Detect which cell encompasses the target text, then output its (X, Y) center coordinate. 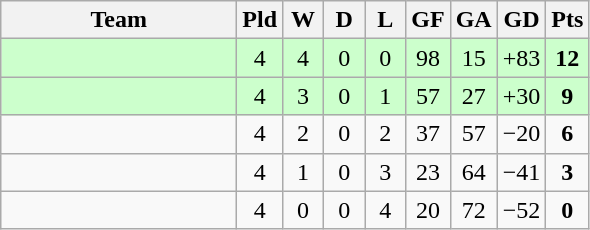
23 (428, 172)
37 (428, 134)
Team (119, 20)
−20 (522, 134)
98 (428, 58)
15 (474, 58)
GD (522, 20)
Pts (568, 20)
+30 (522, 96)
−41 (522, 172)
12 (568, 58)
72 (474, 210)
W (304, 20)
D (344, 20)
L (386, 20)
9 (568, 96)
6 (568, 134)
64 (474, 172)
20 (428, 210)
GF (428, 20)
GA (474, 20)
−52 (522, 210)
27 (474, 96)
+83 (522, 58)
Pld (260, 20)
